Pinpoint the cell where the given text exists, returning its (X, Y) midpoint coordinate. 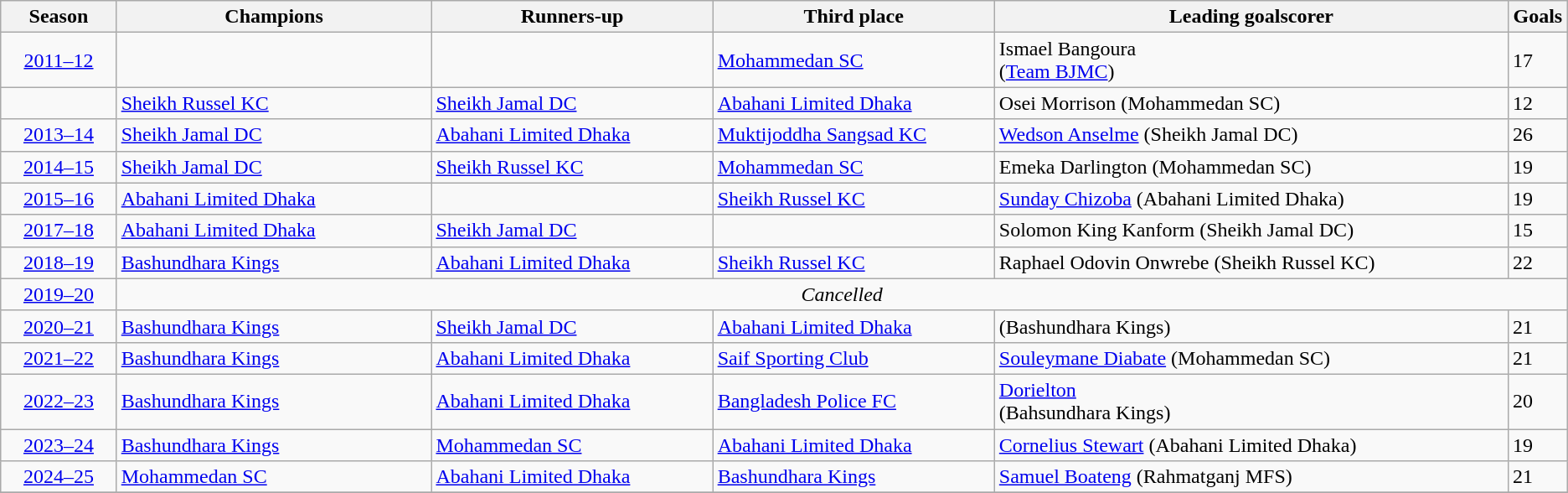
17 (1538, 60)
2021–22 (59, 358)
Raphael Odovin Onwrebe (Sheikh Russel KC) (1251, 262)
26 (1538, 135)
Sunday Chizoba (Abahani Limited Dhaka) (1251, 199)
2022–23 (59, 401)
2011–12 (59, 60)
2023–24 (59, 445)
Solomon King Kanform (Sheikh Jamal DC) (1251, 231)
Emeka Darlington (Mohammedan SC) (1251, 167)
Cancelled (842, 294)
22 (1538, 262)
Cornelius Stewart (Abahani Limited Dhaka) (1251, 445)
2018–19 (59, 262)
Samuel Boateng (Rahmatganj MFS) (1251, 477)
Season (59, 17)
Muktijoddha Sangsad KC (854, 135)
Leading goalscorer (1251, 17)
(Bashundhara Kings) (1251, 326)
2019–20 (59, 294)
Wedson Anselme (Sheikh Jamal DC) (1251, 135)
Third place (854, 17)
Goals (1538, 17)
20 (1538, 401)
2013–14 (59, 135)
2014–15 (59, 167)
15 (1538, 231)
Champions (274, 17)
Runners-up (572, 17)
Osei Morrison (Mohammedan SC) (1251, 103)
Bangladesh Police FC (854, 401)
2015–16 (59, 199)
Ismael Bangoura (Team BJMC) (1251, 60)
2017–18 (59, 231)
2020–21 (59, 326)
Saif Sporting Club (854, 358)
2024–25 (59, 477)
Dorielton (Bahsundhara Kings) (1251, 401)
Souleymane Diabate (Mohammedan SC) (1251, 358)
12 (1538, 103)
